From the cell containing the given text, extract its center point as [X, Y] coordinate. 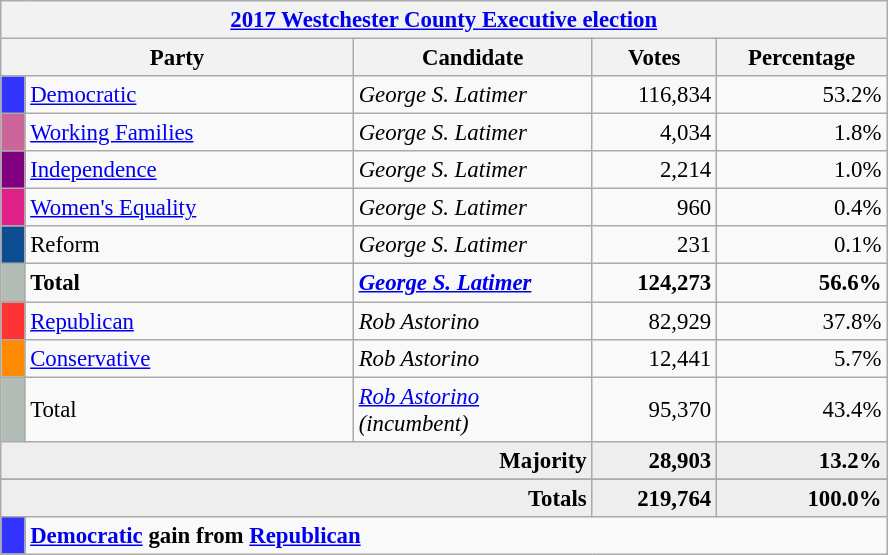
Democratic gain from Republican [456, 536]
Votes [654, 58]
0.1% [802, 245]
0.4% [802, 208]
Republican [189, 321]
100.0% [802, 498]
Rob Astorino (incumbent) [472, 410]
Reform [189, 245]
95,370 [654, 410]
Conservative [189, 358]
116,834 [654, 95]
37.8% [802, 321]
53.2% [802, 95]
Party [178, 58]
13.2% [802, 460]
4,034 [654, 133]
1.8% [802, 133]
1.0% [802, 170]
2,214 [654, 170]
Working Families [189, 133]
231 [654, 245]
Independence [189, 170]
219,764 [654, 498]
2017 Westchester County Executive election [444, 20]
Percentage [802, 58]
Majority [296, 460]
Women's Equality [189, 208]
5.7% [802, 358]
56.6% [802, 283]
Democratic [189, 95]
28,903 [654, 460]
Candidate [472, 58]
82,929 [654, 321]
124,273 [654, 283]
43.4% [802, 410]
12,441 [654, 358]
Totals [296, 498]
960 [654, 208]
